Scan for the cell matching the given text and deliver its [X, Y] coordinate at center. 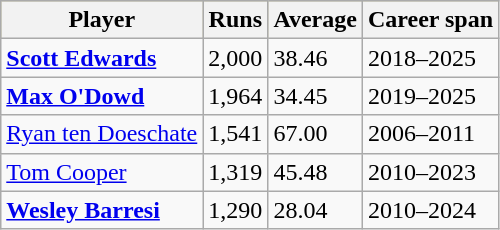
Tom Cooper [102, 172]
2019–2025 [430, 96]
38.46 [316, 58]
Scott Edwards [102, 58]
Player [102, 20]
Ryan ten Doeschate [102, 134]
2018–2025 [430, 58]
1,290 [236, 210]
1,964 [236, 96]
1,319 [236, 172]
Max O'Dowd [102, 96]
28.04 [316, 210]
2010–2023 [430, 172]
45.48 [316, 172]
Career span [430, 20]
Wesley Barresi [102, 210]
1,541 [236, 134]
2010–2024 [430, 210]
67.00 [316, 134]
2,000 [236, 58]
2006–2011 [430, 134]
Average [316, 20]
Runs [236, 20]
34.45 [316, 96]
